Output the (x, y) coordinate of the center of the cell containing the given text.  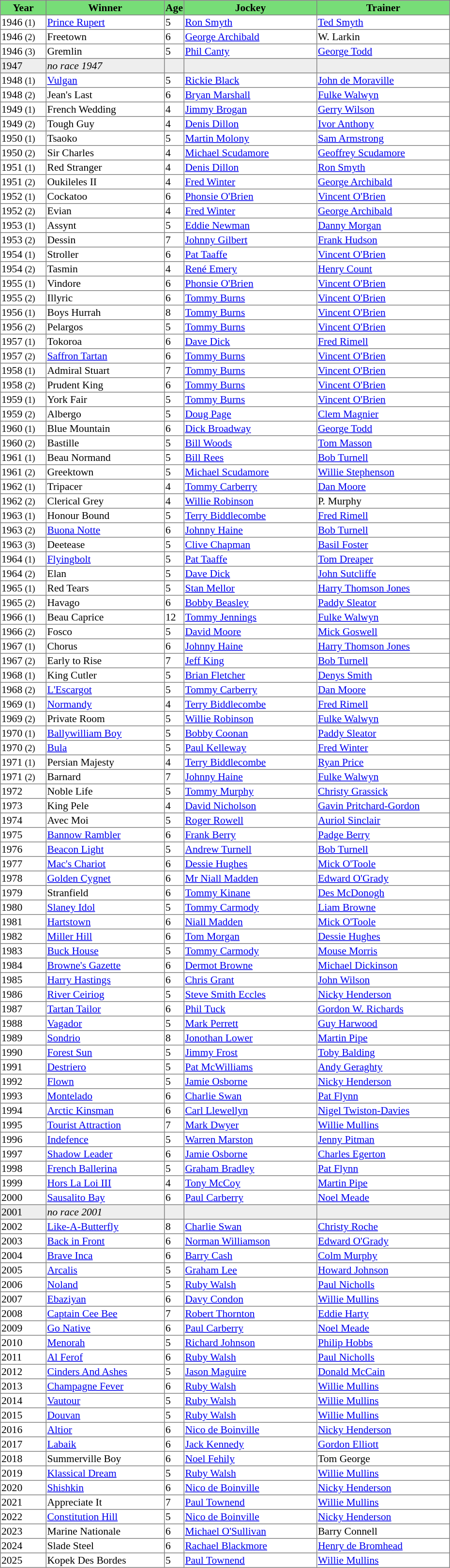
Champagne Fever (105, 1386)
Mark Dwyer (250, 1125)
Graham Lee (250, 1270)
1958 (2) (23, 385)
no race 1947 (105, 66)
1968 (2) (23, 690)
Noel Fehily (250, 1459)
Golden Cygnet (105, 878)
Stranfield (105, 893)
1997 (23, 1154)
1951 (2) (23, 182)
Elan (105, 574)
Christy Grassick (383, 791)
Mac's Chariot (105, 864)
1958 (1) (23, 370)
Red Stranger (105, 167)
Basil Foster (383, 545)
1967 (1) (23, 646)
1967 (2) (23, 661)
1966 (1) (23, 617)
Danny Morgan (383, 225)
1990 (23, 1052)
John Sutcliffe (383, 574)
Donald McCain (383, 1372)
Miller Hill (105, 936)
York Fair (105, 399)
Buona Notte (105, 530)
Menorah (105, 1343)
1972 (23, 791)
1948 (1) (23, 80)
Tony McCoy (250, 1183)
Montelado (105, 1096)
Jenny Pitman (383, 1139)
Rachael Blackmore (250, 1546)
Barnard (105, 777)
Steve Smith Eccles (250, 994)
Evian (105, 211)
Admiral Stuart (105, 370)
1991 (23, 1067)
2004 (23, 1256)
1985 (23, 980)
Jeff King (250, 661)
Bill Rees (250, 458)
Chris Grant (250, 980)
Flown (105, 1081)
Bryan Marshall (250, 95)
2012 (23, 1372)
1969 (1) (23, 704)
Vindore (105, 283)
2008 (23, 1314)
1962 (2) (23, 501)
1970 (1) (23, 733)
Kopek Des Bordes (105, 1560)
1962 (1) (23, 487)
Ted Smyth (383, 22)
Indefence (105, 1139)
Arctic Kinsman (105, 1110)
Graham Bradley (250, 1169)
Stroller (105, 254)
2001 (23, 1212)
Mouse Morris (383, 951)
2007 (23, 1299)
Martin Molony (250, 138)
1946 (3) (23, 51)
Norman Williamson (250, 1241)
1957 (2) (23, 356)
Slaney Idol (105, 907)
1949 (2) (23, 124)
Slade Steel (105, 1546)
Persian Majesty (105, 762)
Henry de Bromhead (383, 1546)
2005 (23, 1270)
Clerical Grey (105, 501)
1948 (2) (23, 95)
1973 (23, 806)
Fosco (105, 632)
Ballywilliam Boy (105, 733)
1994 (23, 1110)
Michael O'Sullivan (250, 1531)
1946 (2) (23, 37)
1966 (2) (23, 632)
1971 (1) (23, 762)
Age (174, 8)
Padge Berry (383, 835)
Labaik (105, 1444)
Tourist Attraction (105, 1125)
1995 (23, 1125)
Christy Roche (383, 1227)
Altior (105, 1430)
Gerry Wilson (383, 109)
King Pele (105, 806)
Prudent King (105, 385)
Philip Hobbs (383, 1343)
Cinders And Ashes (105, 1372)
Dessin (105, 240)
French Wedding (105, 109)
1980 (23, 907)
1993 (23, 1096)
Pat McWilliams (250, 1067)
Tom Masson (383, 443)
1963 (2) (23, 530)
Winner (105, 8)
Brian Fletcher (250, 675)
P. Murphy (383, 501)
2010 (23, 1343)
Hartstown (105, 922)
1950 (1) (23, 138)
Doug Page (250, 414)
Carl Llewellyn (250, 1110)
Appreciate It (105, 1502)
1987 (23, 1009)
Vulgan (105, 80)
1982 (23, 936)
2025 (23, 1560)
Eddie Harty (383, 1314)
Red Tears (105, 588)
Gremlin (105, 51)
Guy Harwood (383, 1023)
Clive Chapman (250, 545)
1983 (23, 951)
Mark Perrett (250, 1023)
1986 (23, 994)
2003 (23, 1241)
Blue Mountain (105, 429)
John de Moraville (383, 80)
Bannow Rambler (105, 835)
King Cutler (105, 675)
Noble Life (105, 791)
1961 (1) (23, 458)
1998 (23, 1169)
1960 (1) (23, 429)
2006 (23, 1285)
Vagador (105, 1023)
1955 (1) (23, 283)
1950 (2) (23, 153)
Jockey (250, 8)
Andrew Turnell (250, 849)
Chorus (105, 646)
Tasmin (105, 269)
Tom George (383, 1459)
Normandy (105, 704)
Frank Hudson (383, 240)
Henry Count (383, 269)
1963 (3) (23, 545)
Ryan Price (383, 762)
Assynt (105, 225)
Phil Tuck (250, 1009)
2018 (23, 1459)
Niall Madden (250, 922)
Vautour (105, 1401)
Year (23, 8)
Sir Charles (105, 153)
Willie Stephenson (383, 472)
1961 (2) (23, 472)
2021 (23, 1502)
1956 (1) (23, 312)
1964 (2) (23, 574)
Jean's Last (105, 95)
1979 (23, 893)
Hors La Loi III (105, 1183)
Barry Connell (383, 1531)
Ivor Anthony (383, 124)
1947 (23, 66)
Charles Egerton (383, 1154)
1976 (23, 849)
1992 (23, 1081)
1970 (2) (23, 748)
Honour Bound (105, 516)
1977 (23, 864)
Liam Browne (383, 907)
W. Larkin (383, 37)
1960 (2) (23, 443)
Jack Kennedy (250, 1444)
Go Native (105, 1328)
1965 (1) (23, 588)
Albergo (105, 414)
Tom Dreaper (383, 559)
Summerville Boy (105, 1459)
Douvan (105, 1415)
2019 (23, 1473)
Deetease (105, 545)
Phil Canty (250, 51)
Auriol Sinclair (383, 820)
Mick Goswell (383, 632)
Avec Moi (105, 820)
Jonothan Lower (250, 1038)
Shadow Leader (105, 1154)
2017 (23, 1444)
David Nicholson (250, 806)
Tsaoko (105, 138)
Saffron Tartan (105, 356)
Stan Mellor (250, 588)
Eddie Newman (250, 225)
Mr Niall Madden (250, 878)
Forest Sun (105, 1052)
Sam Armstrong (383, 138)
Tommy Jennings (250, 617)
1952 (2) (23, 211)
Tommy Murphy (250, 791)
Gordon W. Richards (383, 1009)
1959 (1) (23, 399)
Freetown (105, 37)
Paul Kelleway (250, 748)
Colm Murphy (383, 1256)
2009 (23, 1328)
Warren Marston (250, 1139)
Illyric (105, 298)
Gavin Pritchard-Gordon (383, 806)
1996 (23, 1139)
Davy Condon (250, 1299)
Clem Magnier (383, 414)
1949 (1) (23, 109)
Noland (105, 1285)
Klassical Dream (105, 1473)
Johnny Gilbert (250, 240)
Buck House (105, 951)
Captain Cee Bee (105, 1314)
1981 (23, 922)
1953 (2) (23, 240)
2016 (23, 1430)
Barry Cash (250, 1256)
Bula (105, 748)
2022 (23, 1517)
Sausalito Bay (105, 1198)
Back in Front (105, 1241)
2002 (23, 1227)
Flyingbolt (105, 559)
Tartan Tailor (105, 1009)
Michael Dickinson (383, 965)
1954 (2) (23, 269)
Bobby Coonan (250, 733)
1955 (2) (23, 298)
Rickie Black (250, 80)
Robert Thornton (250, 1314)
Arcalis (105, 1270)
Beacon Light (105, 849)
2014 (23, 1401)
Howard Johnson (383, 1270)
Shishkin (105, 1488)
1953 (1) (23, 225)
1963 (1) (23, 516)
Jimmy Brogan (250, 109)
2013 (23, 1386)
Al Ferof (105, 1357)
Like-A-Butterfly (105, 1227)
2023 (23, 1531)
no race 2001 (105, 1212)
Nigel Twiston-Davies (383, 1110)
Oukileles II (105, 182)
12 (174, 617)
River Ceiriog (105, 994)
1978 (23, 878)
Dick Broadway (250, 429)
Frank Berry (250, 835)
Roger Rowell (250, 820)
Andy Geraghty (383, 1067)
David Moore (250, 632)
John Wilson (383, 980)
2015 (23, 1415)
1969 (2) (23, 719)
Bastille (105, 443)
Tokoroa (105, 341)
1954 (1) (23, 254)
Jason Maguire (250, 1372)
1957 (1) (23, 341)
1959 (2) (23, 414)
Cockatoo (105, 196)
1951 (1) (23, 167)
Beau Normand (105, 458)
Bill Woods (250, 443)
Prince Rupert (105, 22)
1974 (23, 820)
1964 (1) (23, 559)
Havago (105, 603)
Geoffrey Scudamore (383, 153)
Trainer (383, 8)
L'Escargot (105, 690)
1946 (1) (23, 22)
Gordon Elliott (383, 1444)
2000 (23, 1198)
2011 (23, 1357)
Greektown (105, 472)
1984 (23, 965)
2024 (23, 1546)
Tommy Kinane (250, 893)
Marine Nationale (105, 1531)
1956 (2) (23, 327)
1988 (23, 1023)
1968 (1) (23, 675)
René Emery (250, 269)
1989 (23, 1038)
Sondrio (105, 1038)
Dermot Browne (250, 965)
Denys Smith (383, 675)
2020 (23, 1488)
Constitution Hill (105, 1517)
1965 (2) (23, 603)
1952 (1) (23, 196)
Boys Hurrah (105, 312)
1975 (23, 835)
Browne's Gazette (105, 965)
Private Room (105, 719)
Tom Morgan (250, 936)
1971 (2) (23, 777)
Early to Rise (105, 661)
Destriero (105, 1067)
Toby Balding (383, 1052)
Tough Guy (105, 124)
Beau Caprice (105, 617)
1999 (23, 1183)
Tripacer (105, 487)
Brave Inca (105, 1256)
Pelargos (105, 327)
Ebaziyan (105, 1299)
Richard Johnson (250, 1343)
Jimmy Frost (250, 1052)
French Ballerina (105, 1169)
Des McDonogh (383, 893)
Harry Hastings (105, 980)
Bobby Beasley (250, 603)
